For the text-containing cell, return its midpoint in [x, y] coordinate format. 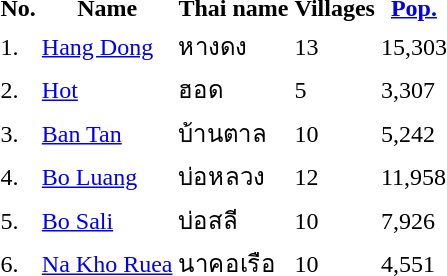
13 [334, 46]
5 [334, 90]
Ban Tan [107, 133]
Bo Luang [107, 176]
Hang Dong [107, 46]
หางดง [234, 46]
บ่อสลี [234, 220]
บ้านตาล [234, 133]
Hot [107, 90]
Bo Sali [107, 220]
12 [334, 176]
บ่อหลวง [234, 176]
ฮอด [234, 90]
